Return the (x, y) coordinate for the center point of the cell that contains the specified text.  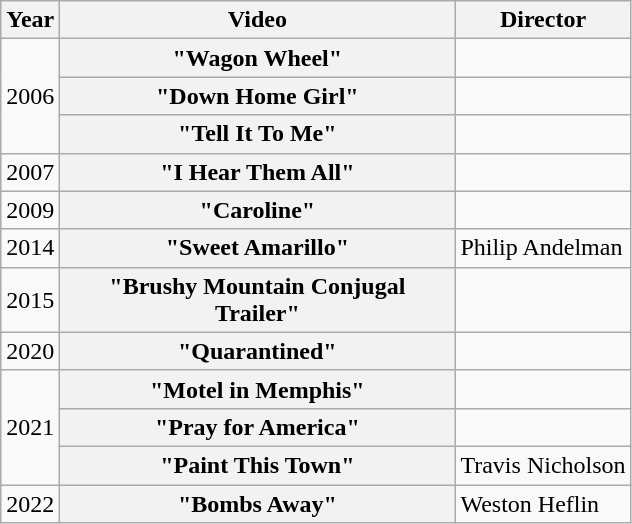
2007 (30, 172)
"Brushy Mountain Conjugal Trailer" (258, 300)
"Caroline" (258, 210)
"Wagon Wheel" (258, 58)
2014 (30, 248)
"Down Home Girl" (258, 96)
"Motel in Memphis" (258, 389)
"Tell It To Me" (258, 134)
"Paint This Town" (258, 465)
2022 (30, 503)
2006 (30, 96)
Philip Andelman (543, 248)
"Pray for America" (258, 427)
2020 (30, 351)
Weston Heflin (543, 503)
Director (543, 20)
Year (30, 20)
2015 (30, 300)
"Quarantined" (258, 351)
2009 (30, 210)
"Bombs Away" (258, 503)
Video (258, 20)
"Sweet Amarillo" (258, 248)
2021 (30, 427)
Travis Nicholson (543, 465)
"I Hear Them All" (258, 172)
